Return (X, Y) of the center of cell containing provided text 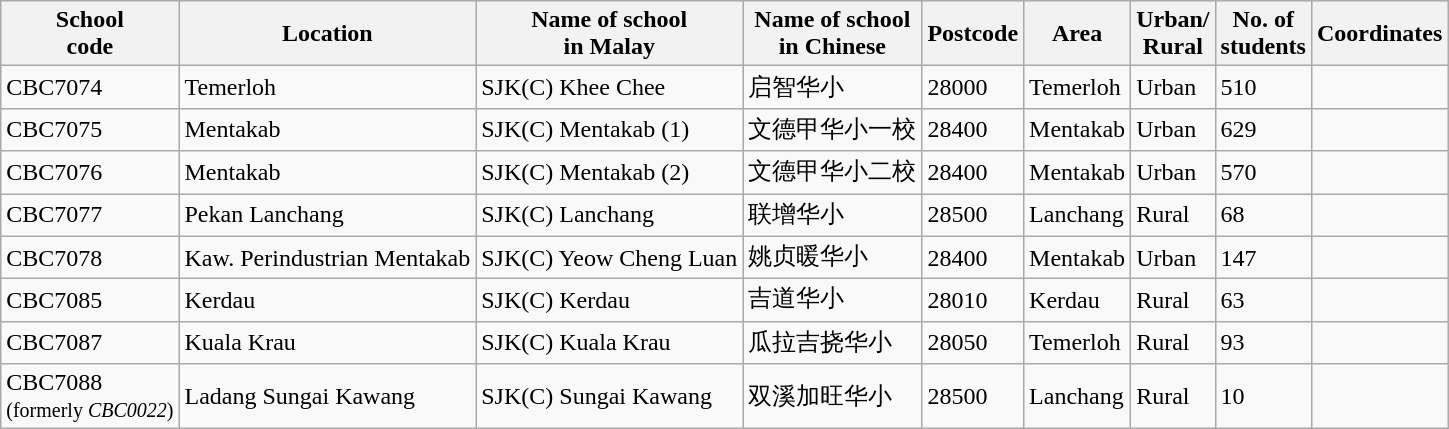
CBC7078 (90, 258)
SJK(C) Lanchang (610, 216)
Kuala Krau (328, 342)
Name of schoolin Chinese (832, 34)
CBC7074 (90, 88)
Name of schoolin Malay (610, 34)
Ladang Sungai Kawang (328, 396)
启智华小 (832, 88)
570 (1263, 172)
SJK(C) Khee Chee (610, 88)
SJK(C) Mentakab (2) (610, 172)
双溪加旺华小 (832, 396)
SJK(C) Sungai Kawang (610, 396)
Postcode (973, 34)
68 (1263, 216)
Coordinates (1379, 34)
SJK(C) Kuala Krau (610, 342)
10 (1263, 396)
No. ofstudents (1263, 34)
28010 (973, 300)
147 (1263, 258)
CBC7075 (90, 130)
姚贞暖华小 (832, 258)
Area (1078, 34)
629 (1263, 130)
CBC7077 (90, 216)
28000 (973, 88)
CBC7087 (90, 342)
Urban/Rural (1173, 34)
63 (1263, 300)
Kaw. Perindustrian Mentakab (328, 258)
瓜拉吉挠华小 (832, 342)
文德甲华小一校 (832, 130)
SJK(C) Mentakab (1) (610, 130)
510 (1263, 88)
Schoolcode (90, 34)
文德甲华小二校 (832, 172)
联增华小 (832, 216)
28050 (973, 342)
SJK(C) Kerdau (610, 300)
SJK(C) Yeow Cheng Luan (610, 258)
CBC7085 (90, 300)
Location (328, 34)
93 (1263, 342)
CBC7088(formerly CBC0022) (90, 396)
吉道华小 (832, 300)
Pekan Lanchang (328, 216)
CBC7076 (90, 172)
